Provide the (X, Y) coordinate of the cell's center where the given text is located.  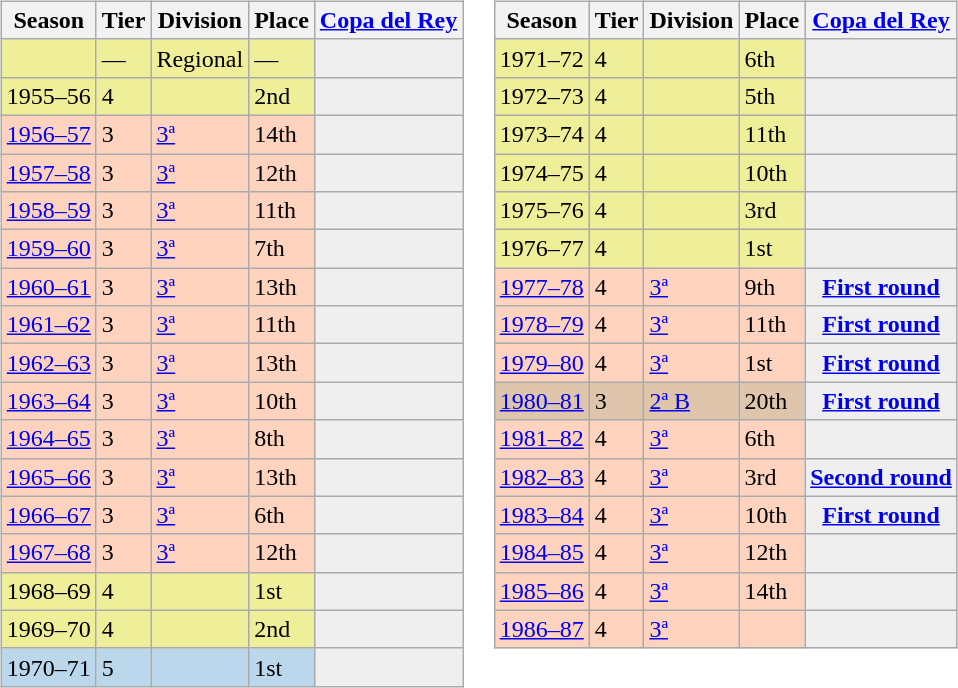
1978–79 (542, 325)
1956–57 (48, 134)
1960–61 (48, 287)
1959–60 (48, 249)
1971–72 (542, 58)
1963–64 (48, 401)
1982–83 (542, 477)
1976–77 (542, 249)
5th (772, 96)
5 (124, 667)
20th (772, 401)
Second round (882, 477)
1979–80 (542, 363)
1969–70 (48, 629)
1983–84 (542, 515)
1958–59 (48, 211)
1961–62 (48, 325)
1984–85 (542, 553)
1955–56 (48, 96)
1972–73 (542, 96)
1966–67 (48, 515)
1973–74 (542, 134)
Regional (200, 58)
1970–71 (48, 667)
1964–65 (48, 439)
2ª B (692, 401)
1967–68 (48, 553)
1980–81 (542, 401)
1968–69 (48, 591)
1974–75 (542, 173)
1981–82 (542, 439)
1986–87 (542, 629)
1965–66 (48, 477)
1957–58 (48, 173)
1977–78 (542, 287)
9th (772, 287)
1985–86 (542, 591)
8th (282, 439)
1962–63 (48, 363)
7th (282, 249)
1975–76 (542, 211)
